Identify which cell holds the provided text, then report its [x, y] central coordinate. 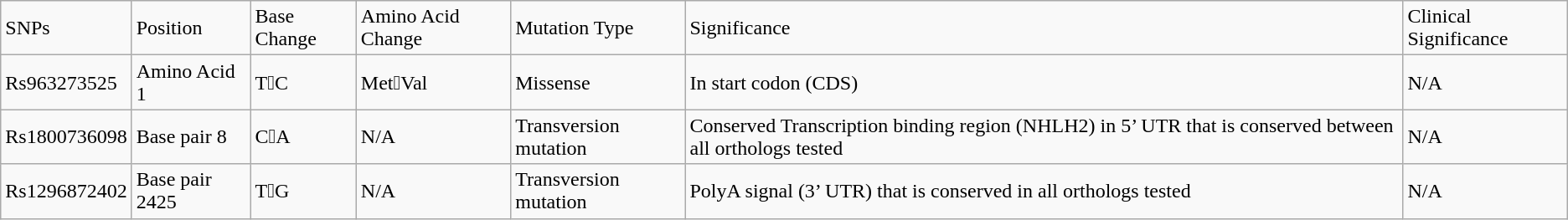
Position [191, 28]
CA [303, 137]
Rs963273525 [66, 82]
Missense [598, 82]
MetVal [433, 82]
Base Change [303, 28]
TC [303, 82]
Rs1800736098 [66, 137]
Rs1296872402 [66, 191]
Clinical Significance [1485, 28]
Conserved Transcription binding region (NHLH2) in 5’ UTR that is conserved between all orthologs tested [1044, 137]
Amino Acid 1 [191, 82]
Base pair 2425 [191, 191]
In start codon (CDS) [1044, 82]
PolyA signal (3’ UTR) that is conserved in all orthologs tested [1044, 191]
TG [303, 191]
Amino Acid Change [433, 28]
Mutation Type [598, 28]
SNPs [66, 28]
Significance [1044, 28]
Base pair 8 [191, 137]
